Search for the cell housing the specified text and yield its [X, Y] center coordinate. 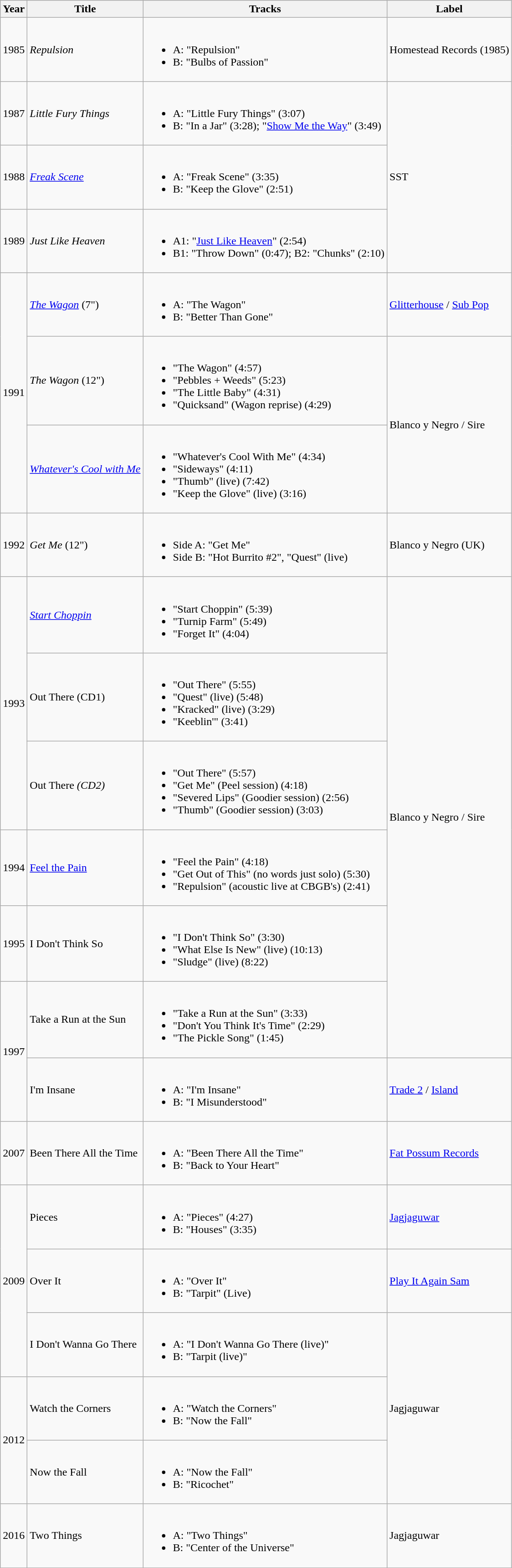
Feel the Pain [85, 868]
A: "Little Fury Things" (3:07)B: "In a Jar" (3:28); "Show Me the Way" (3:49) [265, 113]
Fat Possum Records [450, 1153]
Start Choppin [85, 614]
Pieces [85, 1217]
"Take a Run at the Sun" (3:33)"Don't You Think It's Time" (2:29)"The Pickle Song" (1:45) [265, 1020]
1989 [14, 241]
2016 [14, 1536]
A: "Two Things"B: "Center of the Universe" [265, 1536]
2007 [14, 1153]
1995 [14, 944]
1991 [14, 393]
1987 [14, 113]
SST [450, 177]
"Feel the Pain" (4:18)"Get Out of This" (no words just solo) (5:30)"Repulsion" (acoustic live at CBGB's) (2:41) [265, 868]
The Wagon (12") [85, 381]
I'm Insane [85, 1090]
Tracks [265, 9]
"Whatever's Cool With Me" (4:34)"Sideways" (4:11)"Thumb" (live) (7:42)"Keep the Glove" (live) (3:16) [265, 469]
1988 [14, 177]
"The Wagon" (4:57)"Pebbles + Weeds" (5:23)"The Little Baby" (4:31)"Quicksand" (Wagon reprise) (4:29) [265, 381]
Just Like Heaven [85, 241]
Little Fury Things [85, 113]
Out There (CD2) [85, 785]
A: "I Don't Wanna Go There (live)"B: "Tarpit (live)" [265, 1345]
Take a Run at the Sun [85, 1020]
I Don't Think So [85, 944]
Trade 2 / Island [450, 1090]
A: "Now the Fall"B: "Ricochet" [265, 1472]
A: "Pieces" (4:27)B: "Houses" (3:35) [265, 1217]
1992 [14, 545]
2012 [14, 1440]
"Start Choppin" (5:39)"Turnip Farm" (5:49)"Forget It" (4:04) [265, 614]
Out There (CD1) [85, 697]
Repulsion [85, 50]
Title [85, 9]
Watch the Corners [85, 1408]
Blanco y Negro (UK) [450, 545]
A: "Repulsion"B: "Bulbs of Passion" [265, 50]
1993 [14, 703]
A: "Watch the Corners"B: "Now the Fall" [265, 1408]
The Wagon (7") [85, 304]
Whatever's Cool with Me [85, 469]
"I Don't Think So" (3:30)"What Else Is New" (live) (10:13)"Sludge" (live) (8:22) [265, 944]
Over It [85, 1281]
Play It Again Sam [450, 1281]
I Don't Wanna Go There [85, 1345]
1985 [14, 50]
"Out There" (5:55)"Quest" (live) (5:48)"Kracked" (live) (3:29)"Keeblin'" (3:41) [265, 697]
Now the Fall [85, 1472]
Two Things [85, 1536]
A1: "Just Like Heaven" (2:54)B1: "Throw Down" (0:47); B2: "Chunks" (2:10) [265, 241]
Freak Scene [85, 177]
1997 [14, 1051]
Been There All the Time [85, 1153]
Side A: "Get Me"Side B: "Hot Burrito #2", "Quest" (live) [265, 545]
A: "Over It"B: "Tarpit" (Live) [265, 1281]
A: "I'm Insane"B: "I Misunderstood" [265, 1090]
Glitterhouse / Sub Pop [450, 304]
Get Me (12") [85, 545]
Label [450, 9]
2009 [14, 1281]
A: "Been There All the Time"B: "Back to Your Heart" [265, 1153]
A: "The Wagon"B: "Better Than Gone" [265, 304]
Year [14, 9]
Homestead Records (1985) [450, 50]
A: "Freak Scene" (3:35)B: "Keep the Glove" (2:51) [265, 177]
1994 [14, 868]
"Out There" (5:57)"Get Me" (Peel session) (4:18)"Severed Lips" (Goodier session) (2:56)"Thumb" (Goodier session) (3:03) [265, 785]
